For the text-containing cell, return its midpoint in (x, y) coordinate format. 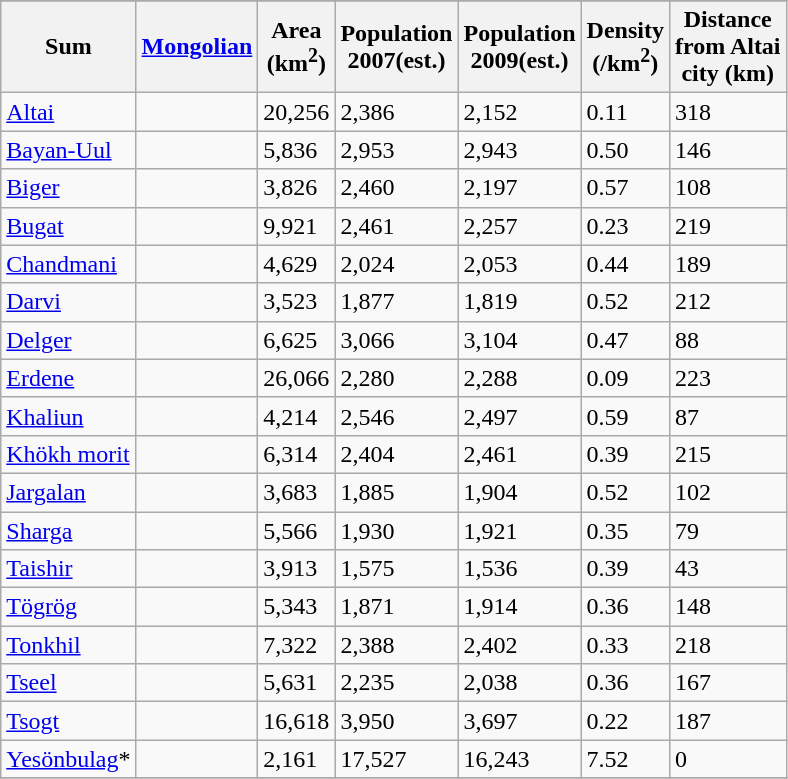
2,943 (520, 150)
167 (728, 683)
7.52 (625, 759)
2,497 (520, 416)
Population2007(est.) (396, 47)
2,546 (396, 416)
Distance from Altai city (km) (728, 47)
4,629 (296, 264)
1,930 (396, 531)
5,631 (296, 683)
0.35 (625, 531)
3,826 (296, 188)
1,877 (396, 302)
0.33 (625, 645)
79 (728, 531)
0.50 (625, 150)
0.09 (625, 378)
0.22 (625, 721)
2,388 (396, 645)
26,066 (296, 378)
318 (728, 112)
Tsogt (68, 721)
Bayan-Uul (68, 150)
0.47 (625, 340)
3,913 (296, 569)
Khökh morit (68, 454)
87 (728, 416)
Sharga (68, 531)
219 (728, 226)
Sum (68, 47)
1,914 (520, 607)
Taishir (68, 569)
2,038 (520, 683)
3,523 (296, 302)
88 (728, 340)
0.11 (625, 112)
16,243 (520, 759)
187 (728, 721)
2,197 (520, 188)
43 (728, 569)
1,921 (520, 531)
6,314 (296, 454)
5,343 (296, 607)
218 (728, 645)
5,836 (296, 150)
2,152 (520, 112)
148 (728, 607)
2,161 (296, 759)
2,024 (396, 264)
2,257 (520, 226)
189 (728, 264)
2,235 (396, 683)
0 (728, 759)
2,953 (396, 150)
3,683 (296, 492)
2,460 (396, 188)
1,904 (520, 492)
Yesönbulag* (68, 759)
7,322 (296, 645)
0.23 (625, 226)
Density(/km2) (625, 47)
Area(km2) (296, 47)
17,527 (396, 759)
Biger (68, 188)
16,618 (296, 721)
3,697 (520, 721)
5,566 (296, 531)
Delger (68, 340)
Bugat (68, 226)
Tonkhil (68, 645)
Mongolian (197, 47)
1,575 (396, 569)
108 (728, 188)
20,256 (296, 112)
Chandmani (68, 264)
212 (728, 302)
223 (728, 378)
2,386 (396, 112)
0.44 (625, 264)
4,214 (296, 416)
Jargalan (68, 492)
2,053 (520, 264)
Altai (68, 112)
1,885 (396, 492)
1,819 (520, 302)
Khaliun (68, 416)
Tseel (68, 683)
1,536 (520, 569)
3,104 (520, 340)
Erdene (68, 378)
0.59 (625, 416)
1,871 (396, 607)
146 (728, 150)
3,950 (396, 721)
215 (728, 454)
Population2009(est.) (520, 47)
Darvi (68, 302)
2,402 (520, 645)
9,921 (296, 226)
2,404 (396, 454)
0.57 (625, 188)
3,066 (396, 340)
Tögrög (68, 607)
102 (728, 492)
2,280 (396, 378)
2,288 (520, 378)
6,625 (296, 340)
